For the text-containing cell, return its midpoint in (x, y) coordinate format. 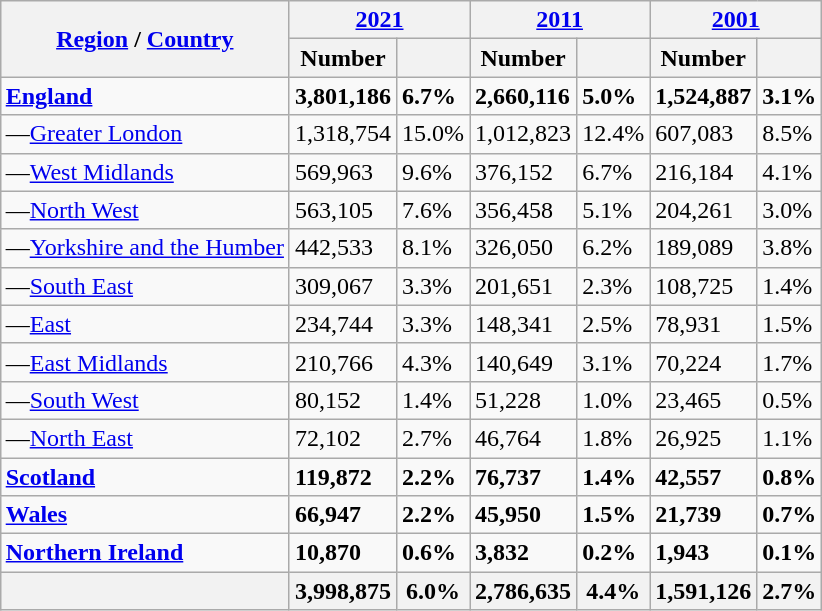
1,524,887 (704, 96)
204,261 (704, 210)
5.0% (614, 96)
2001 (736, 20)
148,341 (524, 324)
2,786,635 (524, 591)
12.4% (614, 134)
140,649 (524, 362)
78,931 (704, 324)
1.8% (614, 438)
Wales (144, 515)
—Yorkshire and the Humber (144, 248)
3.0% (790, 210)
1,318,754 (342, 134)
Northern Ireland (144, 553)
2.3% (614, 286)
—West Midlands (144, 172)
England (144, 96)
—South East (144, 286)
15.0% (434, 134)
1.0% (614, 400)
442,533 (342, 248)
569,963 (342, 172)
6.2% (614, 248)
1,591,126 (704, 591)
76,737 (524, 477)
234,744 (342, 324)
42,557 (704, 477)
3.8% (790, 248)
72,102 (342, 438)
—Greater London (144, 134)
2.5% (614, 324)
46,764 (524, 438)
23,465 (704, 400)
0.2% (614, 553)
5.1% (614, 210)
2021 (379, 20)
Region / Country (144, 39)
6.0% (434, 591)
21,739 (704, 515)
0.8% (790, 477)
1.7% (790, 362)
216,184 (704, 172)
189,089 (704, 248)
—East Midlands (144, 362)
45,950 (524, 515)
1,012,823 (524, 134)
0.1% (790, 553)
3,801,186 (342, 96)
108,725 (704, 286)
70,224 (704, 362)
1,943 (704, 553)
4.4% (614, 591)
607,083 (704, 134)
Scotland (144, 477)
0.6% (434, 553)
3,998,875 (342, 591)
9.6% (434, 172)
3,832 (524, 553)
0.7% (790, 515)
10,870 (342, 553)
376,152 (524, 172)
2011 (560, 20)
119,872 (342, 477)
1.1% (790, 438)
0.5% (790, 400)
201,651 (524, 286)
7.6% (434, 210)
—South West (144, 400)
4.3% (434, 362)
4.1% (790, 172)
—East (144, 324)
26,925 (704, 438)
210,766 (342, 362)
—North East (144, 438)
326,050 (524, 248)
51,228 (524, 400)
8.1% (434, 248)
2,660,116 (524, 96)
563,105 (342, 210)
66,947 (342, 515)
80,152 (342, 400)
356,458 (524, 210)
—North West (144, 210)
8.5% (790, 134)
309,067 (342, 286)
